Scan for the cell matching the given text and deliver its [x, y] coordinate at center. 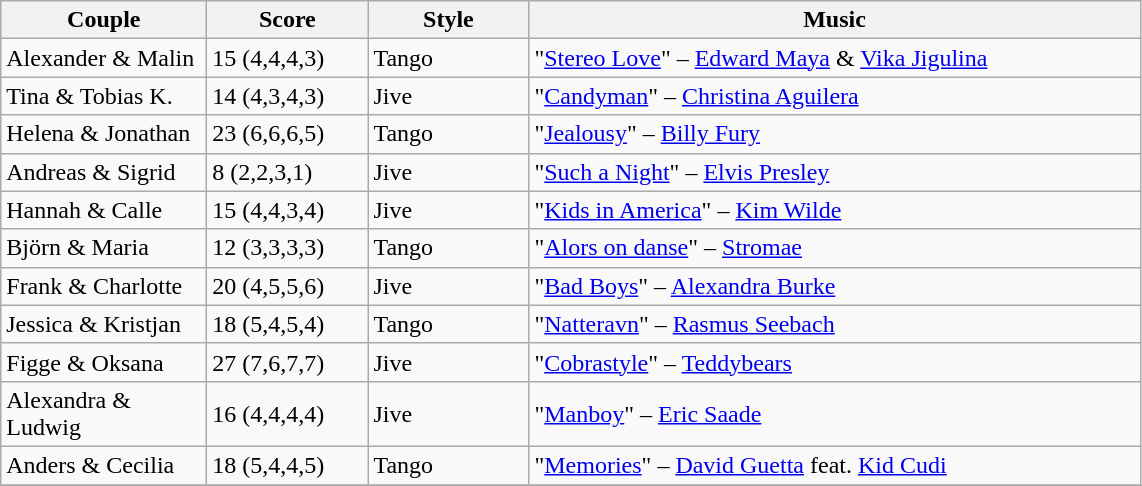
Björn & Maria [104, 248]
"Alors on danse" – Stromae [834, 248]
16 (4,4,4,4) [288, 414]
"Cobrastyle" – Teddybears [834, 362]
"Memories" – David Guetta feat. Kid Cudi [834, 465]
"Candyman" – Christina Aguilera [834, 96]
"Bad Boys" – Alexandra Burke [834, 286]
Hannah & Calle [104, 210]
"Natteravn" – Rasmus Seebach [834, 324]
Tina & Tobias K. [104, 96]
"Such a Night" – Elvis Presley [834, 172]
27 (7,6,7,7) [288, 362]
15 (4,4,3,4) [288, 210]
Couple [104, 20]
"Kids in America" – Kim Wilde [834, 210]
12 (3,3,3,3) [288, 248]
Figge & Oksana [104, 362]
14 (4,3,4,3) [288, 96]
18 (5,4,4,5) [288, 465]
Anders & Cecilia [104, 465]
Andreas & Sigrid [104, 172]
Alexandra & Ludwig [104, 414]
Frank & Charlotte [104, 286]
8 (2,2,3,1) [288, 172]
Score [288, 20]
Style [448, 20]
Alexander & Malin [104, 58]
15 (4,4,4,3) [288, 58]
Helena & Jonathan [104, 134]
"Manboy" – Eric Saade [834, 414]
Jessica & Kristjan [104, 324]
"Stereo Love" – Edward Maya & Vika Jigulina [834, 58]
20 (4,5,5,6) [288, 286]
"Jealousy" – Billy Fury [834, 134]
Music [834, 20]
23 (6,6,6,5) [288, 134]
18 (5,4,5,4) [288, 324]
